Detect which cell encompasses the target text, then output its (x, y) center coordinate. 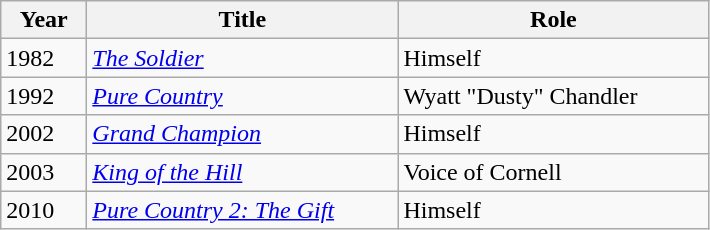
Pure Country 2: The Gift (242, 210)
The Soldier (242, 58)
2003 (44, 172)
Title (242, 20)
Pure Country (242, 96)
Grand Champion (242, 134)
King of the Hill (242, 172)
Role (554, 20)
Year (44, 20)
2002 (44, 134)
Voice of Cornell (554, 172)
1982 (44, 58)
1992 (44, 96)
Wyatt "Dusty" Chandler (554, 96)
2010 (44, 210)
